Scan for the cell matching the given text and deliver its [X, Y] coordinate at center. 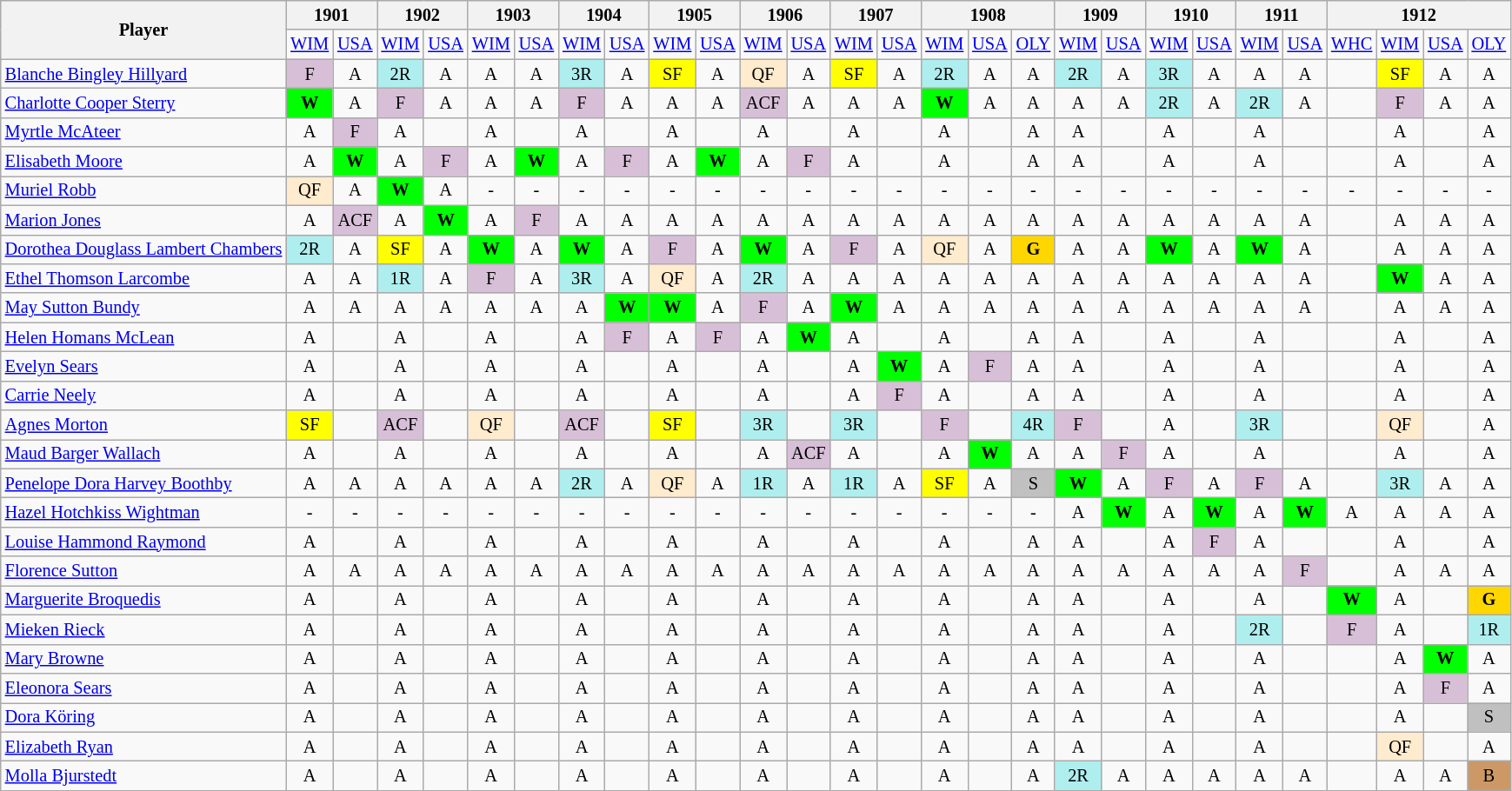
Mieken Rieck [143, 629]
Blanche Bingley Hillyard [143, 74]
Eleonora Sears [143, 688]
1905 [694, 15]
Hazel Hotchkiss Wightman [143, 512]
1904 [603, 15]
B [1489, 775]
Marguerite Broquedis [143, 600]
1911 [1282, 15]
1907 [876, 15]
1903 [513, 15]
Maud Barger Wallach [143, 454]
Ethel Thomson Larcombe [143, 278]
Evelyn Sears [143, 366]
Dorothea Douglass Lambert Chambers [143, 249]
1912 [1419, 15]
Florence Sutton [143, 571]
1908 [988, 15]
Carrie Neely [143, 395]
Marion Jones [143, 220]
1910 [1190, 15]
Myrtle McAteer [143, 132]
May Sutton Bundy [143, 308]
Charlotte Cooper Sterry [143, 103]
1901 [331, 15]
Penelope Dora Harvey Boothby [143, 483]
Louise Hammond Raymond [143, 542]
Dora Köring [143, 717]
1906 [785, 15]
Agnes Morton [143, 425]
Mary Browne [143, 659]
WHC [1351, 44]
Molla Bjurstedt [143, 775]
Elisabeth Moore [143, 162]
1902 [423, 15]
Elizabeth Ryan [143, 747]
Player [143, 30]
4R [1034, 425]
Helen Homans McLean [143, 337]
1909 [1100, 15]
Muriel Robb [143, 190]
